Capture the cell that displays the provided text and extract its [X, Y] central coordinate. 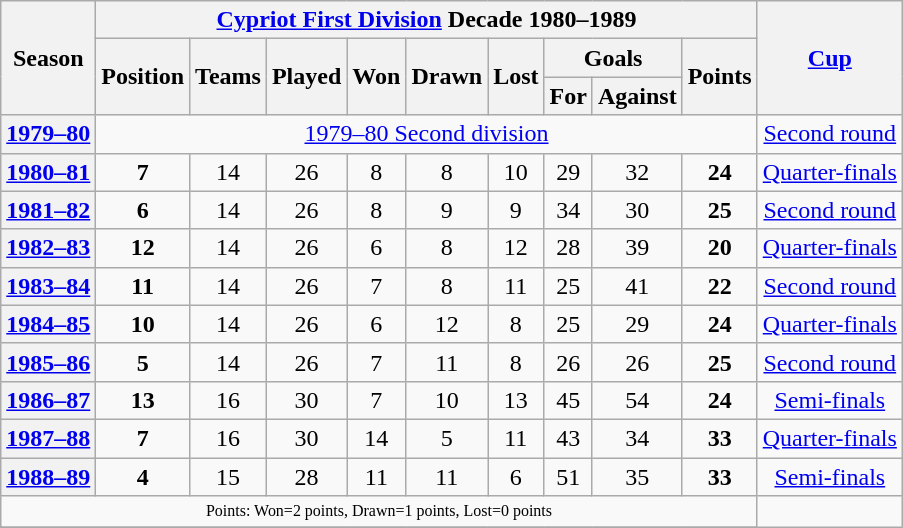
For [568, 96]
Cypriot First Division Decade 1980–1989 [426, 20]
43 [568, 438]
22 [720, 286]
Played [306, 77]
Cup [830, 58]
1988–89 [48, 477]
Teams [228, 77]
32 [637, 172]
1982–83 [48, 248]
Position [143, 77]
41 [637, 286]
20 [720, 248]
4 [143, 477]
Won [376, 77]
45 [568, 400]
54 [637, 400]
39 [637, 248]
1979–80 [48, 134]
Goals [613, 58]
Against [637, 96]
1981–82 [48, 210]
Points [720, 77]
Season [48, 58]
1980–81 [48, 172]
15 [228, 477]
1983–84 [48, 286]
51 [568, 477]
1986–87 [48, 400]
35 [637, 477]
Lost [516, 77]
Points: Won=2 points, Drawn=1 points, Lost=0 points [379, 512]
1985–86 [48, 362]
1984–85 [48, 324]
1979–80 Second division [426, 134]
Drawn [447, 77]
1987–88 [48, 438]
